Search for the cell housing the specified text and yield its (x, y) center coordinate. 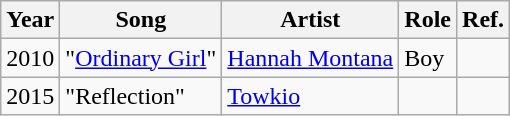
2010 (30, 58)
Artist (310, 20)
"Reflection" (141, 96)
2015 (30, 96)
Year (30, 20)
Towkio (310, 96)
Hannah Montana (310, 58)
Ref. (484, 20)
"Ordinary Girl" (141, 58)
Role (428, 20)
Boy (428, 58)
Song (141, 20)
